Provide the [X, Y] coordinate of the cell's center where the given text is located.  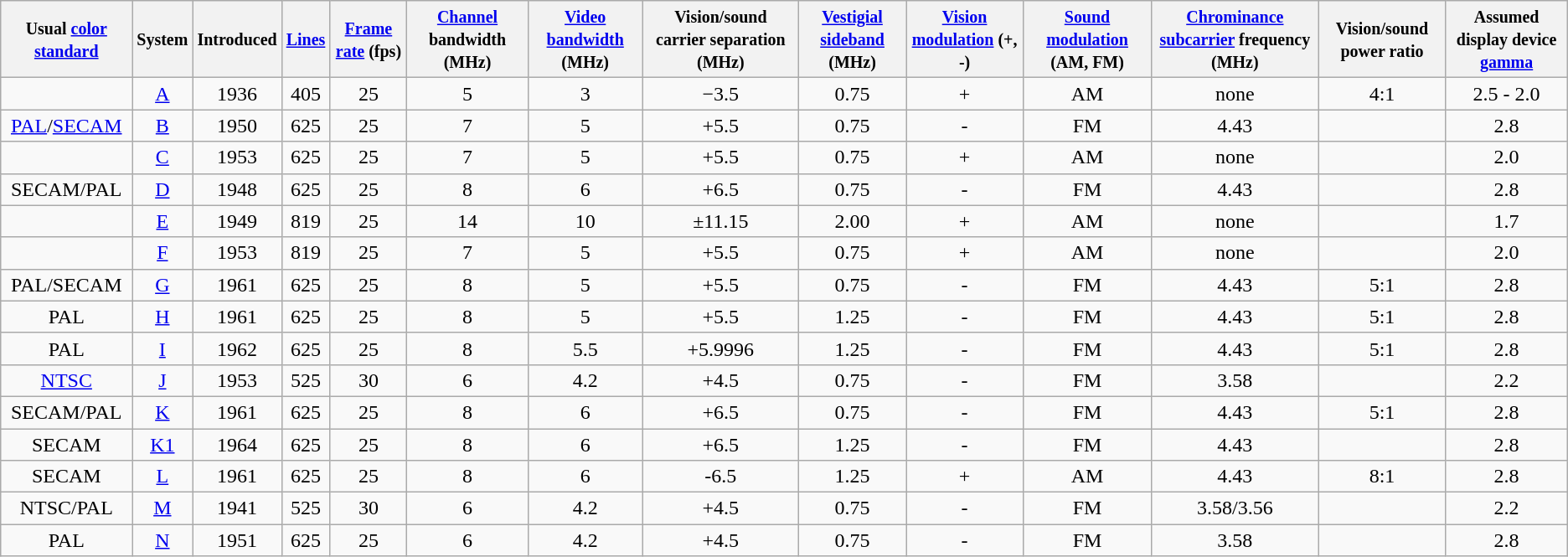
J [162, 380]
I [162, 348]
NTSC [67, 380]
1941 [237, 508]
1936 [237, 94]
±11.15 [720, 221]
K1 [162, 445]
Vestigial sideband (MHz) [852, 39]
Sound modulation (AM, FM) [1087, 39]
10 [585, 221]
2.5 - 2.0 [1506, 94]
Lines [306, 39]
1949 [237, 221]
1951 [237, 540]
3 [585, 94]
D [162, 189]
5.5 [585, 348]
1962 [237, 348]
Assumed display device gamma [1506, 39]
Video bandwidth (MHz) [585, 39]
Vision/sound carrier separation (MHz) [720, 39]
NTSC/PAL [67, 508]
1950 [237, 126]
N [162, 540]
A [162, 94]
1964 [237, 445]
M [162, 508]
405 [306, 94]
F [162, 253]
Chrominance subcarrier frequency (MHz) [1235, 39]
H [162, 317]
System [162, 39]
Introduced [237, 39]
L [162, 477]
K [162, 412]
−3.5 [720, 94]
1.7 [1506, 221]
1948 [237, 189]
Frame rate (fps) [369, 39]
4:1 [1382, 94]
G [162, 285]
Vision modulation (+, -) [965, 39]
-6.5 [720, 477]
Usual color standard [67, 39]
14 [467, 221]
B [162, 126]
2.00 [852, 221]
E [162, 221]
8:1 [1382, 477]
Vision/sound power ratio [1382, 39]
Channel bandwidth (MHz) [467, 39]
C [162, 157]
+5.9996 [720, 348]
3.58/3.56 [1235, 508]
